Determine the [x, y] coordinate at the center of the cell enclosing the given text.  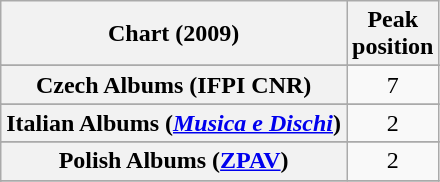
Italian Albums (Musica e Dischi) [174, 123]
Peakposition [393, 34]
Czech Albums (IFPI CNR) [174, 85]
7 [393, 85]
Chart (2009) [174, 34]
Polish Albums (ZPAV) [174, 161]
